Find where the given text appears and provide that cell's center as [x, y] coordinate. 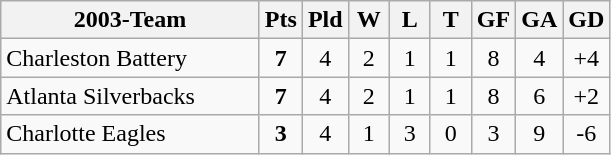
-6 [586, 134]
2003-Team [130, 20]
GA [540, 20]
GD [586, 20]
+2 [586, 96]
T [450, 20]
Atlanta Silverbacks [130, 96]
6 [540, 96]
GF [493, 20]
Pld [325, 20]
0 [450, 134]
L [410, 20]
+4 [586, 58]
9 [540, 134]
Charleston Battery [130, 58]
W [368, 20]
Charlotte Eagles [130, 134]
Pts [280, 20]
